For the text-containing cell, return its midpoint in (X, Y) coordinate format. 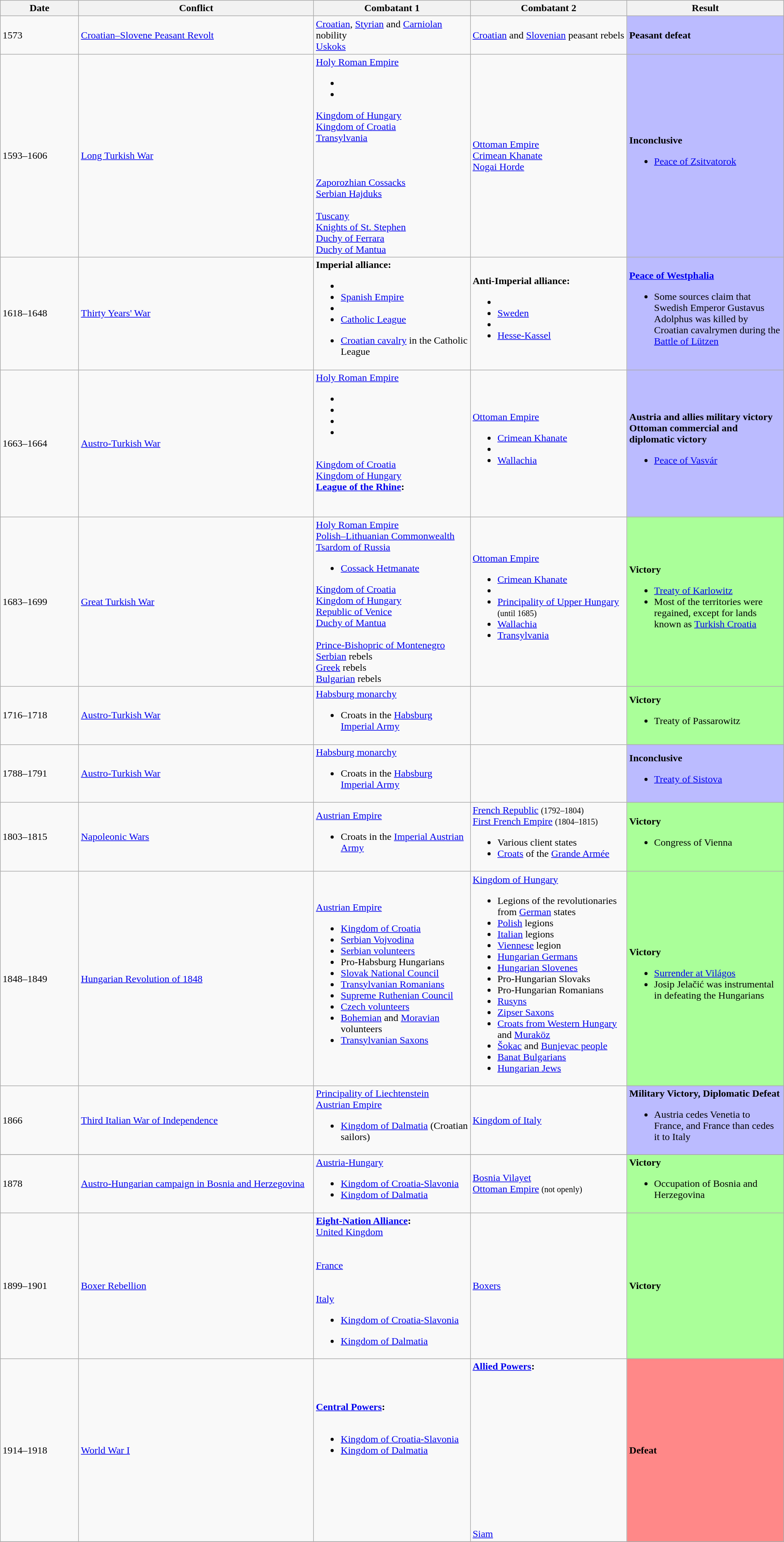
InconclusivePeace of Zsitvatorok (705, 155)
Date (40, 8)
1593–1606 (40, 155)
Combatant 1 (392, 8)
Anti-Imperial alliance: Sweden Hesse-Kassel (548, 313)
Austria-Hungary Kingdom of Croatia-Slavonia Kingdom of Dalmatia (392, 1183)
1683–1699 (40, 602)
1878 (40, 1183)
Long Turkish War (196, 155)
Holy Roman Empire Kingdom of Croatia Kingdom of HungaryLeague of the Rhine: (392, 443)
French Republic (1792–1804) First French Empire (1804–1815)Various client statesCroats of the Grande Armée (548, 837)
1573 (40, 35)
Allied Powers: Siam (548, 1451)
1866 (40, 1120)
1803–1815 (40, 837)
VictorySurrender at VilágosJosip Jelačić was instrumental in defeating the Hungarians (705, 978)
1899–1901 (40, 1285)
Principality of Liechtenstein Austrian Empire Kingdom of Dalmatia (Croatian sailors) (392, 1120)
Thirty Years' War (196, 313)
VictoryTreaty of Passarowitz (705, 715)
Boxer Rebellion (196, 1285)
Austrian EmpireCroats in the Imperial Austrian Army (392, 837)
Napoleonic Wars (196, 837)
Central Powers: Kingdom of Croatia-Slavonia Kingdom of Dalmatia (392, 1451)
Victory (705, 1285)
Third Italian War of Independence (196, 1120)
Defeat (705, 1451)
1663–1664 (40, 443)
Peasant defeat (705, 35)
1716–1718 (40, 715)
Croatian, Styrian and Carniolan nobilityUskoks (392, 35)
Result (705, 8)
Austria and allies military victoryOttoman commercial and diplomatic victoryPeace of Vasvár (705, 443)
Kingdom of Italy (548, 1120)
Austro-Hungarian campaign in Bosnia and Herzegovina (196, 1183)
Ottoman Empire Crimean KhanatePrincipality of Upper Hungary (until 1685) WallachiaTransylvania (548, 602)
Ottoman Empire Crimean Khanate Wallachia (548, 443)
Ottoman Empire Crimean Khanate Nogai Horde (548, 155)
VictoryOccupation of Bosnia and Herzegovina (705, 1183)
1914–1918 (40, 1451)
Bosnia Vilayet Ottoman Empire (not openly) (548, 1183)
World War I (196, 1451)
Hungarian Revolution of 1848 (196, 978)
Military Victory, Diplomatic DefeatAustria cedes Venetia to France, and France than cedes it to Italy (705, 1120)
Croatian and Slovenian peasant rebels (548, 35)
1848–1849 (40, 978)
InconclusiveTreaty of Sistova (705, 773)
VictoryTreaty of KarlowitzMost of the territories were regained, except for lands known as Turkish Croatia (705, 602)
Peace of WestphaliaSome sources claim that Swedish Emperor Gustavus Adolphus was killed by Croatian cavalrymen during the Battle of Lützen (705, 313)
VictoryCongress of Vienna (705, 837)
1618–1648 (40, 313)
Combatant 2 (548, 8)
Boxers (548, 1285)
Great Turkish War (196, 602)
1788–1791 (40, 773)
Imperial alliance: Spanish Empire Catholic LeagueCroatian cavalry in the Catholic League (392, 313)
Croatian–Slovene Peasant Revolt (196, 35)
Eight-Nation Alliance: United Kingdom France Italy Kingdom of Croatia-Slavonia Kingdom of Dalmatia (392, 1285)
Conflict (196, 8)
